Pinpoint the cell where the given text exists, returning its (X, Y) midpoint coordinate. 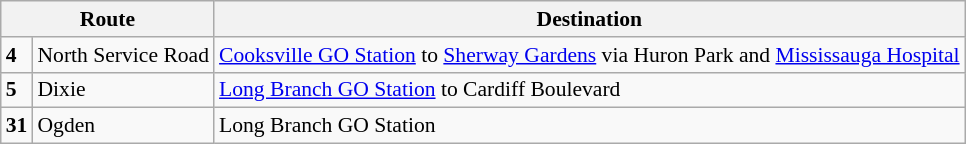
Cooksville GO Station to Sherway Gardens via Huron Park and Mississauga Hospital (590, 55)
4 (17, 55)
Destination (590, 19)
Ogden (123, 126)
Long Branch GO Station to Cardiff Boulevard (590, 90)
5 (17, 90)
Route (108, 19)
Dixie (123, 90)
Long Branch GO Station (590, 126)
North Service Road (123, 55)
31 (17, 126)
